Capture the cell that displays the provided text and extract its [x, y] central coordinate. 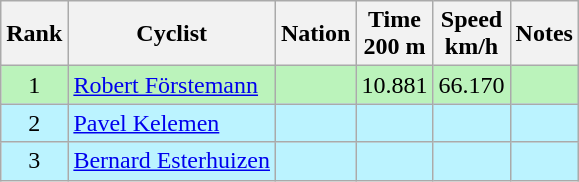
Speedkm/h [472, 34]
2 [34, 123]
3 [34, 161]
Nation [316, 34]
Cyclist [172, 34]
Bernard Esterhuizen [172, 161]
66.170 [472, 85]
Pavel Kelemen [172, 123]
Time200 m [394, 34]
Notes [544, 34]
1 [34, 85]
10.881 [394, 85]
Robert Förstemann [172, 85]
Rank [34, 34]
